For the text-containing cell, return its midpoint in [x, y] coordinate format. 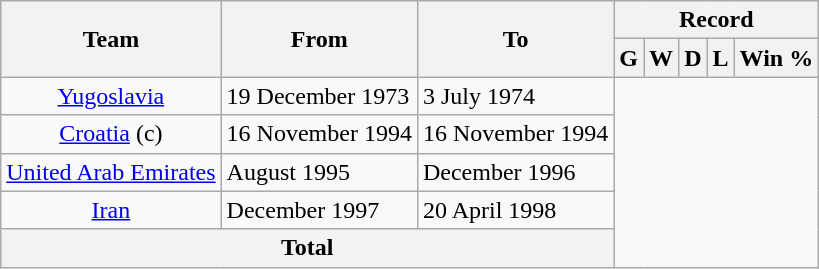
Win % [776, 58]
Record [716, 20]
3 July 1974 [515, 96]
20 April 1998 [515, 210]
D [693, 58]
Croatia (c) [111, 134]
W [662, 58]
Total [308, 248]
December 1996 [515, 172]
United Arab Emirates [111, 172]
L [720, 58]
19 December 1973 [319, 96]
Yugoslavia [111, 96]
Team [111, 39]
Iran [111, 210]
From [319, 39]
August 1995 [319, 172]
To [515, 39]
December 1997 [319, 210]
G [629, 58]
